Capture the cell that displays the provided text and extract its (x, y) central coordinate. 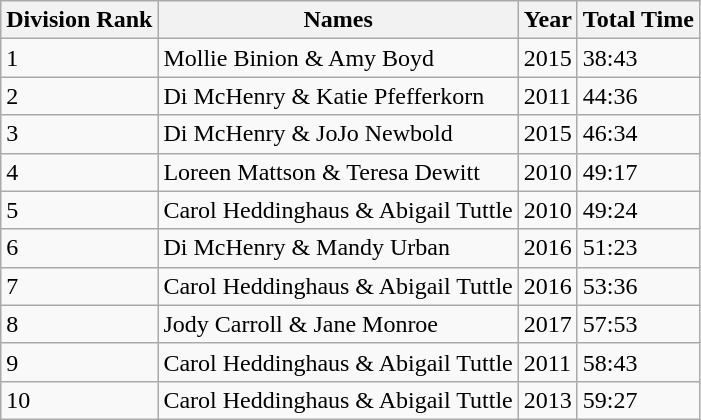
Total Time (638, 20)
8 (80, 324)
Loreen Mattson & Teresa Dewitt (338, 172)
4 (80, 172)
57:53 (638, 324)
46:34 (638, 134)
Jody Carroll & Jane Monroe (338, 324)
59:27 (638, 400)
Year (548, 20)
Mollie Binion & Amy Boyd (338, 58)
2013 (548, 400)
10 (80, 400)
6 (80, 248)
38:43 (638, 58)
51:23 (638, 248)
5 (80, 210)
7 (80, 286)
3 (80, 134)
49:24 (638, 210)
Names (338, 20)
58:43 (638, 362)
53:36 (638, 286)
44:36 (638, 96)
9 (80, 362)
2017 (548, 324)
1 (80, 58)
Division Rank (80, 20)
Di McHenry & JoJo Newbold (338, 134)
2 (80, 96)
49:17 (638, 172)
Di McHenry & Mandy Urban (338, 248)
Di McHenry & Katie Pfefferkorn (338, 96)
